Locate the cell with the specified text and output its (x, y) center coordinate. 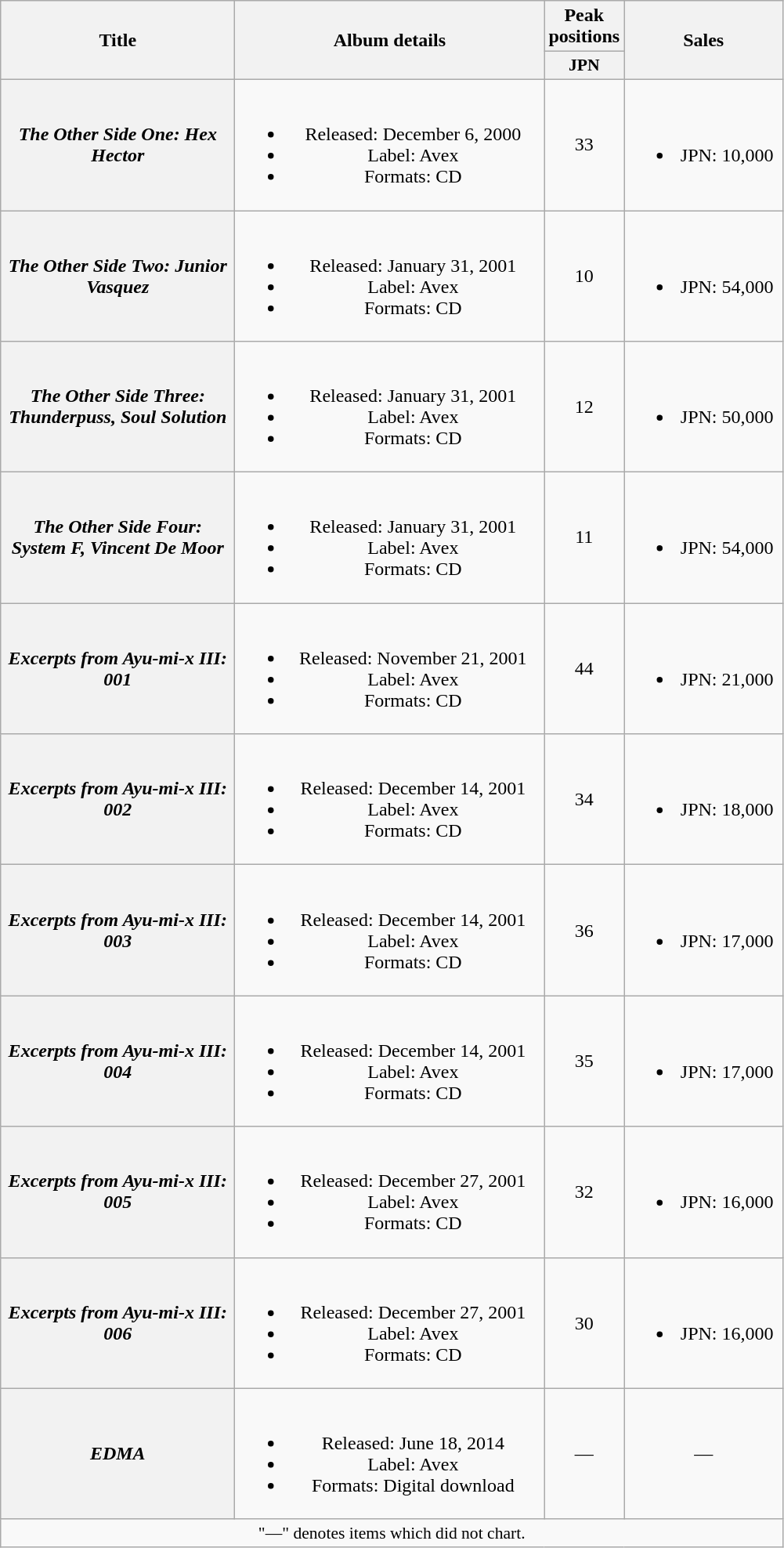
Released: June 18, 2014Label: AvexFormats: Digital download (390, 1454)
Album details (390, 41)
Sales (703, 41)
Peak positions (584, 27)
"—" denotes items which did not chart. (392, 1533)
Excerpts from Ayu-mi-x III: 002 (117, 799)
12 (584, 407)
32 (584, 1192)
Released: December 6, 2000Label: AvexFormats: CD (390, 144)
34 (584, 799)
Excerpts from Ayu-mi-x III: 003 (117, 931)
The Other Side Two: Junior Vasquez (117, 276)
JPN: 50,000 (703, 407)
JPN: 10,000 (703, 144)
Excerpts from Ayu-mi-x III: 001 (117, 669)
36 (584, 931)
Excerpts from Ayu-mi-x III: 006 (117, 1322)
Title (117, 41)
JPN: 18,000 (703, 799)
Released: November 21, 2001Label: AvexFormats: CD (390, 669)
The Other Side Four: System F, Vincent De Moor (117, 537)
Excerpts from Ayu-mi-x III: 005 (117, 1192)
JPN: 21,000 (703, 669)
EDMA (117, 1454)
The Other Side One: Hex Hector (117, 144)
44 (584, 669)
JPN (584, 66)
33 (584, 144)
35 (584, 1061)
10 (584, 276)
11 (584, 537)
30 (584, 1322)
Excerpts from Ayu-mi-x III: 004 (117, 1061)
The Other Side Three: Thunderpuss, Soul Solution (117, 407)
